From the cell containing the given text, extract its center point as [x, y] coordinate. 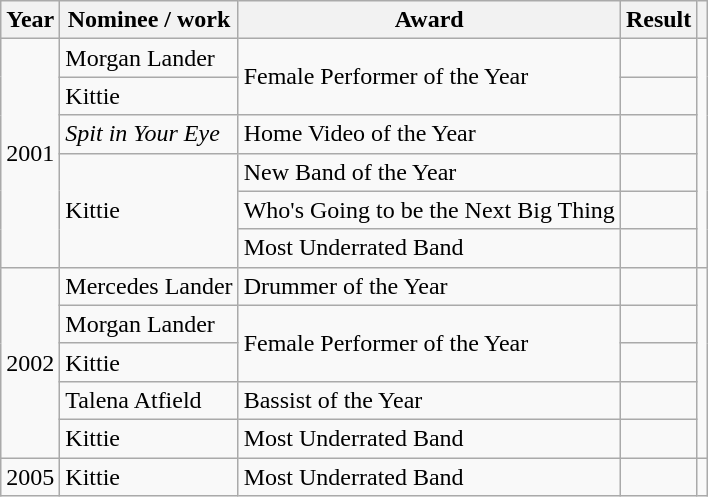
2005 [30, 477]
Home Video of the Year [429, 134]
Year [30, 20]
Drummer of the Year [429, 286]
2001 [30, 153]
Award [429, 20]
Who's Going to be the Next Big Thing [429, 210]
2002 [30, 362]
Spit in Your Eye [149, 134]
Nominee / work [149, 20]
New Band of the Year [429, 172]
Mercedes Lander [149, 286]
Result [658, 20]
Bassist of the Year [429, 400]
Talena Atfield [149, 400]
